Determine the [X, Y] coordinate at the center of the cell enclosing the given text.  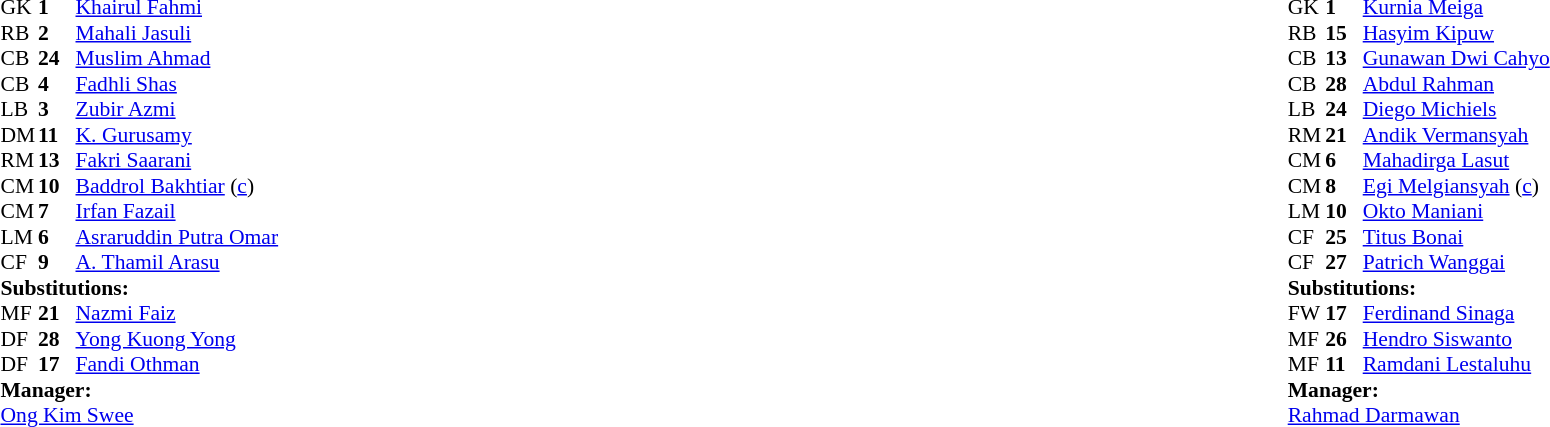
9 [57, 263]
FW [1307, 313]
Nazmi Faiz [178, 313]
Abdul Rahman [1456, 84]
Andik Vermansyah [1456, 135]
Patrich Wanggai [1456, 263]
Diego Michiels [1456, 109]
Okto Maniani [1456, 211]
Mahali Jasuli [178, 33]
Irfan Fazail [178, 211]
15 [1344, 33]
27 [1344, 263]
Hasyim Kipuw [1456, 33]
2 [57, 33]
8 [1344, 186]
Mahadirga Lasut [1456, 161]
26 [1344, 339]
Ramdani Lestaluhu [1456, 365]
DM [19, 135]
Muslim Ahmad [178, 59]
4 [57, 84]
A. Thamil Arasu [178, 263]
25 [1344, 237]
Fandi Othman [178, 365]
Ferdinand Sinaga [1456, 313]
Fakri Saarani [178, 161]
Gunawan Dwi Cahyo [1456, 59]
Fadhli Shas [178, 84]
Egi Melgiansyah (c) [1456, 186]
K. Gurusamy [178, 135]
Zubir Azmi [178, 109]
Baddrol Bakhtiar (c) [178, 186]
Asraruddin Putra Omar [178, 237]
3 [57, 109]
Titus Bonai [1456, 237]
Hendro Siswanto [1456, 339]
Yong Kuong Yong [178, 339]
7 [57, 211]
